Search for the cell housing the specified text and yield its (X, Y) center coordinate. 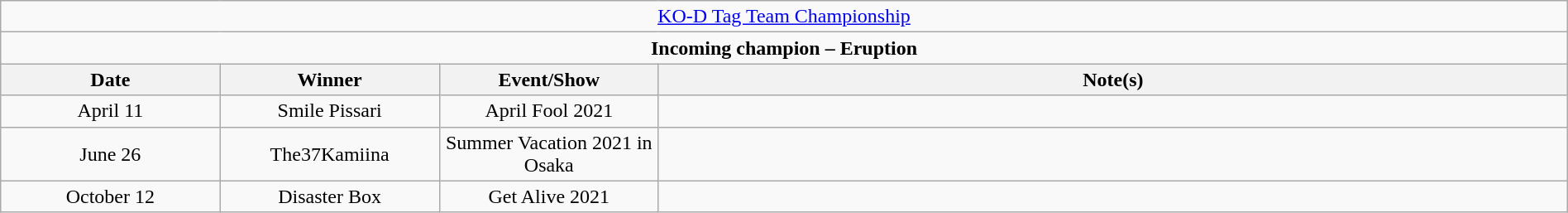
October 12 (111, 196)
Date (111, 80)
KO-D Tag Team Championship (784, 17)
Incoming champion – Eruption (784, 48)
Note(s) (1113, 80)
The37Kamiina (329, 154)
Event/Show (549, 80)
Smile Pissari (329, 111)
Get Alive 2021 (549, 196)
Winner (329, 80)
April 11 (111, 111)
June 26 (111, 154)
Disaster Box (329, 196)
Summer Vacation 2021 in Osaka (549, 154)
April Fool 2021 (549, 111)
